Identify which cell holds the provided text, then report its (x, y) central coordinate. 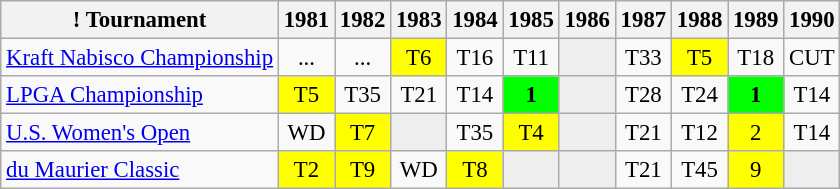
2 (756, 133)
Kraft Nabisco Championship (140, 58)
T33 (643, 58)
T4 (531, 133)
1990 (812, 20)
9 (756, 170)
1983 (419, 20)
CUT (812, 58)
1986 (587, 20)
T24 (699, 95)
1981 (306, 20)
T12 (699, 133)
U.S. Women's Open (140, 133)
T2 (306, 170)
1989 (756, 20)
T28 (643, 95)
T6 (419, 58)
T8 (475, 170)
1984 (475, 20)
1982 (363, 20)
T16 (475, 58)
T11 (531, 58)
LPGA Championship (140, 95)
1985 (531, 20)
1987 (643, 20)
du Maurier Classic (140, 170)
! Tournament (140, 20)
T45 (699, 170)
T9 (363, 170)
T18 (756, 58)
1988 (699, 20)
T7 (363, 133)
